Detect which cell encompasses the target text, then output its [X, Y] center coordinate. 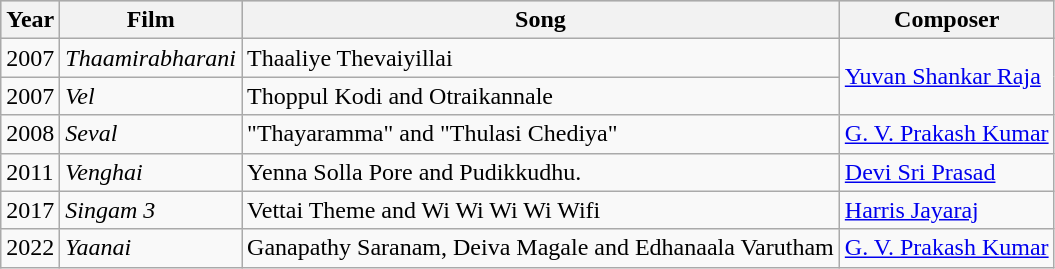
"Thayaramma" and "Thulasi Chediya" [541, 134]
2022 [30, 248]
Composer [946, 20]
Harris Jayaraj [946, 210]
2011 [30, 172]
Singam 3 [151, 210]
Yuvan Shankar Raja [946, 77]
Song [541, 20]
Devi Sri Prasad [946, 172]
Vel [151, 96]
Thaaliye Thevaiyillai [541, 58]
2017 [30, 210]
Seval [151, 134]
Thoppul Kodi and Otraikannale [541, 96]
Ganapathy Saranam, Deiva Magale and Edhanaala Varutham [541, 248]
Yaanai [151, 248]
Film [151, 20]
2008 [30, 134]
Year [30, 20]
Thaamirabharani [151, 58]
Venghai [151, 172]
Yenna Solla Pore and Pudikkudhu. [541, 172]
Vettai Theme and Wi Wi Wi Wi Wifi [541, 210]
